Scan for the cell matching the given text and deliver its [x, y] coordinate at center. 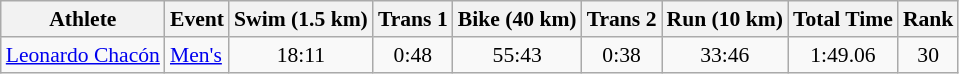
33:46 [725, 55]
Bike (40 km) [518, 19]
30 [928, 55]
Leonardo Chacón [83, 55]
18:11 [301, 55]
Trans 1 [413, 19]
0:48 [413, 55]
Run (10 km) [725, 19]
Men's [197, 55]
Athlete [83, 19]
55:43 [518, 55]
Swim (1.5 km) [301, 19]
Total Time [843, 19]
Event [197, 19]
1:49.06 [843, 55]
Rank [928, 19]
0:38 [622, 55]
Trans 2 [622, 19]
